Identify which cell holds the provided text, then report its (x, y) central coordinate. 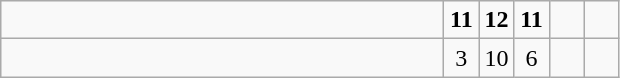
6 (532, 58)
12 (496, 20)
10 (496, 58)
3 (462, 58)
